For the text-containing cell, return its midpoint in [X, Y] coordinate format. 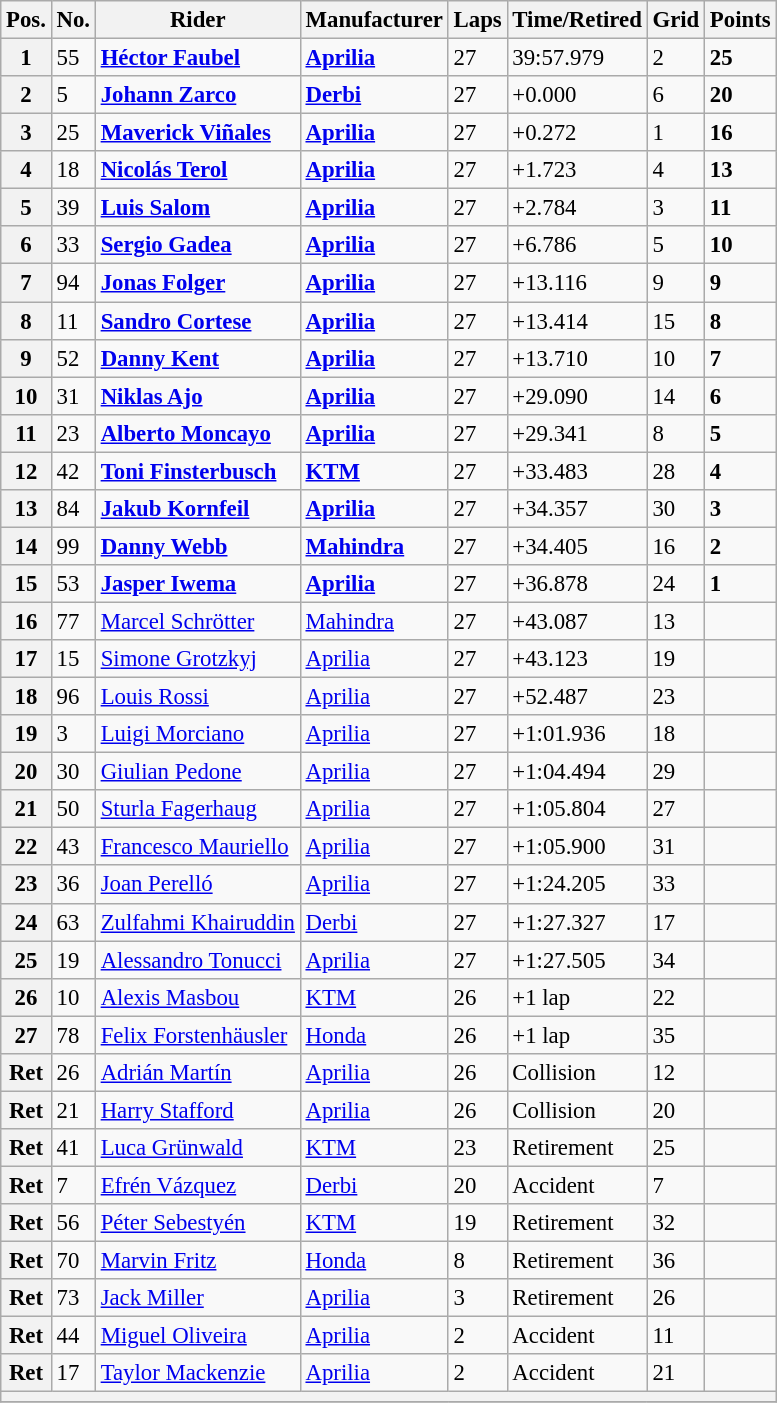
Sandro Cortese [198, 321]
+52.487 [577, 697]
+13.414 [577, 321]
Efrén Vázquez [198, 1185]
Zulfahmi Khairuddin [198, 922]
Jakub Kornfeil [198, 509]
Maverick Viñales [198, 133]
55 [73, 58]
Taylor Mackenzie [198, 1373]
63 [73, 922]
+1:05.900 [577, 847]
Harry Stafford [198, 1110]
+0.000 [577, 95]
Alexis Masbou [198, 997]
+29.090 [577, 396]
Toni Finsterbusch [198, 471]
29 [676, 772]
39 [73, 208]
Jasper Iwema [198, 584]
77 [73, 621]
+1:27.505 [577, 960]
+36.878 [577, 584]
70 [73, 1261]
Giulian Pedone [198, 772]
Joan Perelló [198, 885]
Marvin Fritz [198, 1261]
+34.357 [577, 509]
50 [73, 809]
Héctor Faubel [198, 58]
41 [73, 1148]
Rider [198, 20]
34 [676, 960]
Danny Webb [198, 546]
53 [73, 584]
+13.710 [577, 358]
Marcel Schrötter [198, 621]
Pos. [26, 20]
Alessandro Tonucci [198, 960]
+1:24.205 [577, 885]
Péter Sebestyén [198, 1223]
Jonas Folger [198, 283]
43 [73, 847]
No. [73, 20]
+43.087 [577, 621]
+1:04.494 [577, 772]
+1.723 [577, 170]
32 [676, 1223]
52 [73, 358]
96 [73, 697]
Luigi Morciano [198, 734]
35 [676, 1035]
Luca Grünwald [198, 1148]
Simone Grotzkyj [198, 659]
42 [73, 471]
+29.341 [577, 433]
56 [73, 1223]
Time/Retired [577, 20]
39:57.979 [577, 58]
Niklas Ajo [198, 396]
84 [73, 509]
Johann Zarco [198, 95]
+2.784 [577, 208]
99 [73, 546]
+6.786 [577, 245]
78 [73, 1035]
+1:01.936 [577, 734]
Laps [478, 20]
Adrián Martín [198, 1073]
+43.123 [577, 659]
+34.405 [577, 546]
+1:27.327 [577, 922]
44 [73, 1336]
Nicolás Terol [198, 170]
Danny Kent [198, 358]
Alberto Moncayo [198, 433]
Manufacturer [374, 20]
+1:05.804 [577, 809]
+0.272 [577, 133]
Sturla Fagerhaug [198, 809]
+33.483 [577, 471]
94 [73, 283]
Louis Rossi [198, 697]
Francesco Mauriello [198, 847]
Grid [676, 20]
Jack Miller [198, 1298]
28 [676, 471]
73 [73, 1298]
Luis Salom [198, 208]
+13.116 [577, 283]
Sergio Gadea [198, 245]
Points [740, 20]
Felix Forstenhäusler [198, 1035]
Miguel Oliveira [198, 1336]
